Return the (X, Y) coordinate for the center point of the cell that contains the specified text.  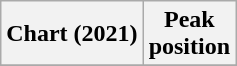
Peakposition (189, 34)
Chart (2021) (72, 34)
